For the text-containing cell, return its midpoint in (x, y) coordinate format. 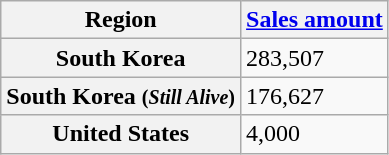
Sales amount (315, 20)
Region (121, 20)
283,507 (315, 58)
South Korea (Still Alive) (121, 96)
176,627 (315, 96)
United States (121, 134)
South Korea (121, 58)
4,000 (315, 134)
